Provide the (x, y) coordinate of the cell's center where the given text is located.  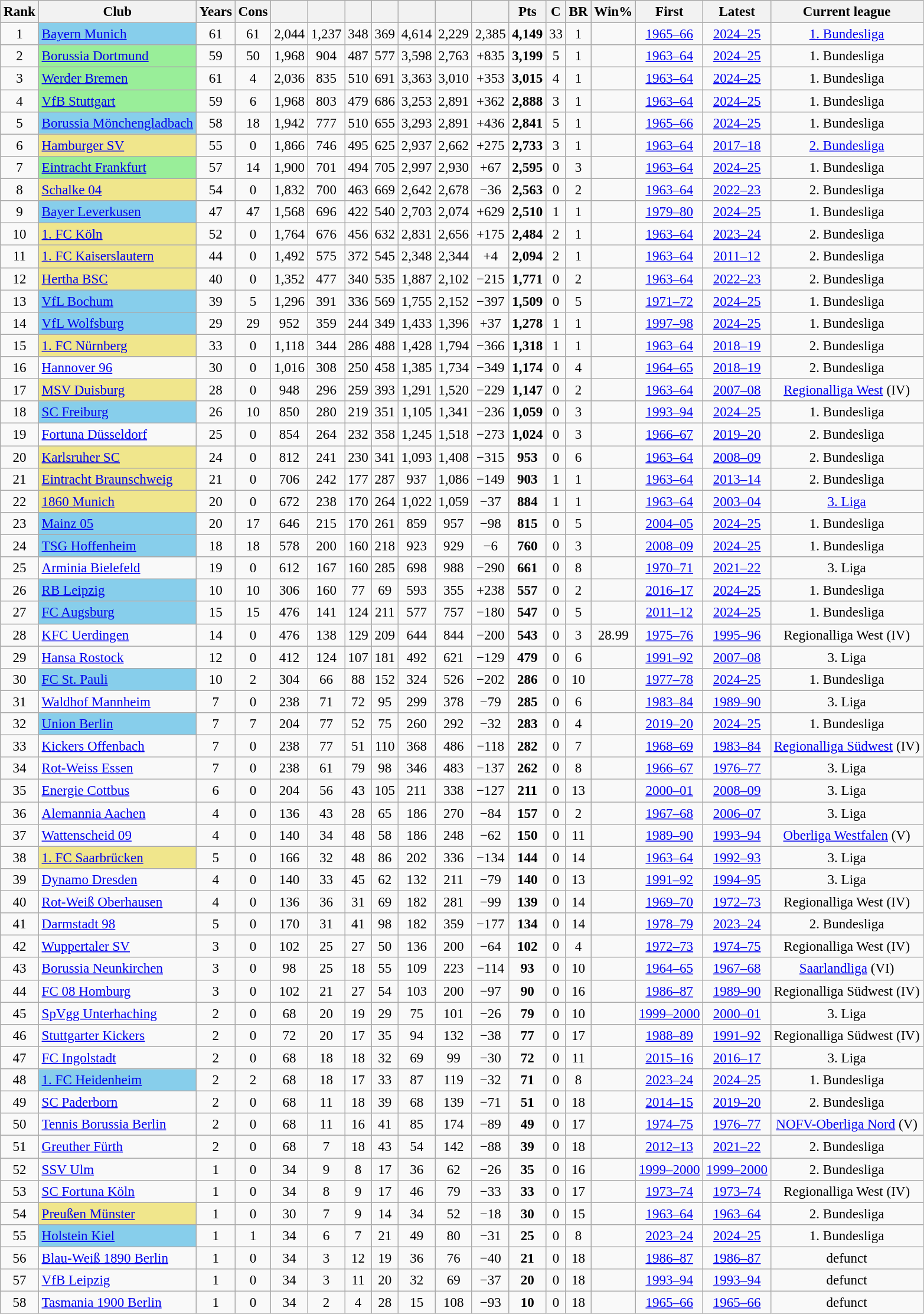
1,900 (289, 168)
VfB Leipzig (117, 1280)
−31 (490, 1236)
+436 (490, 123)
655 (385, 123)
287 (385, 480)
Current league (847, 12)
1,024 (528, 435)
2,678 (453, 190)
355 (453, 591)
C (556, 12)
Saarlandliga (VI) (847, 969)
557 (528, 591)
53 (19, 1192)
−149 (490, 480)
2,930 (453, 168)
−202 (490, 680)
1,866 (289, 145)
2,348 (417, 257)
358 (385, 435)
669 (385, 190)
VfL Bochum (117, 301)
250 (358, 368)
177 (358, 480)
Preußen Münster (117, 1214)
777 (326, 123)
Kickers Offenbach (117, 746)
1978–79 (670, 924)
2,044 (289, 34)
−137 (490, 768)
RB Leipzig (117, 591)
2013–14 (737, 480)
119 (453, 1080)
369 (385, 34)
SpVgg Unterhaching (117, 1013)
2,937 (417, 145)
Hertha BSC (117, 279)
1,352 (289, 279)
1. FC Heidenheim (117, 1080)
Waldhof Mannheim (117, 702)
2,385 (490, 34)
NOFV-Oberliga Nord (V) (847, 1124)
SC Fortuna Köln (117, 1192)
Eintracht Braunschweig (117, 480)
632 (385, 234)
152 (385, 680)
BR (579, 12)
−36 (490, 190)
Oberliga Westfalen (V) (847, 836)
−366 (490, 345)
492 (417, 657)
1,771 (528, 279)
1971–72 (670, 301)
FC St. Pauli (117, 680)
202 (417, 857)
−349 (490, 368)
Hansa Rostock (117, 657)
Years (216, 12)
1,764 (289, 234)
1,147 (528, 390)
296 (326, 390)
Rot-Weiss Essen (117, 768)
1,520 (453, 390)
2,094 (528, 257)
351 (385, 412)
957 (453, 524)
1,568 (289, 212)
Rot-Weiß Oberhausen (117, 902)
1,942 (289, 123)
TSG Hoffenheim (117, 546)
242 (326, 480)
672 (289, 501)
593 (417, 591)
903 (528, 480)
456 (358, 234)
167 (326, 568)
1,341 (453, 412)
3,598 (417, 56)
3,015 (528, 79)
+275 (490, 145)
88 (358, 680)
87 (417, 1080)
Club (117, 12)
1,408 (453, 457)
2004–05 (670, 524)
4,614 (417, 34)
2006–07 (737, 813)
859 (417, 524)
2014–15 (670, 1103)
Energie Cottbus (117, 791)
270 (453, 813)
1,755 (417, 301)
1995–96 (737, 635)
262 (528, 768)
144 (528, 857)
Wuppertaler SV (117, 947)
261 (385, 524)
Alemannia Aachen (117, 813)
348 (358, 34)
181 (385, 657)
2,484 (528, 234)
VfB Stuttgart (117, 101)
76 (453, 1258)
Tennis Borussia Berlin (117, 1124)
1. FC Köln (117, 234)
835 (326, 79)
646 (289, 524)
2,036 (289, 79)
1,318 (528, 345)
−84 (490, 813)
−88 (490, 1147)
94 (417, 1036)
80 (453, 1236)
324 (417, 680)
Fortuna Düsseldorf (117, 435)
110 (385, 746)
232 (358, 435)
Werder Bremen (117, 79)
+835 (490, 56)
129 (358, 635)
1,105 (417, 412)
−93 (490, 1303)
1988–89 (670, 1036)
372 (358, 257)
929 (453, 546)
535 (385, 279)
−177 (490, 924)
2,102 (453, 279)
1,245 (417, 435)
904 (326, 56)
Eintracht Frankfurt (117, 168)
4,149 (528, 34)
3,293 (417, 123)
760 (528, 546)
391 (326, 301)
174 (453, 1124)
244 (358, 324)
Win% (613, 12)
−397 (490, 301)
705 (385, 168)
Tasmania 1900 Berlin (117, 1303)
545 (385, 257)
543 (528, 635)
Mainz 05 (117, 524)
1,291 (417, 390)
701 (326, 168)
Karlsruher SC (117, 457)
2,642 (417, 190)
854 (289, 435)
923 (417, 546)
1,174 (528, 368)
−129 (490, 657)
1,237 (326, 34)
850 (289, 412)
306 (289, 591)
Darmstadt 98 (117, 924)
Bayer Leverkusen (117, 212)
3,253 (417, 101)
884 (528, 501)
486 (453, 746)
Dynamo Dresden (117, 880)
−229 (490, 390)
282 (528, 746)
65 (385, 813)
378 (453, 702)
37 (19, 836)
1,518 (453, 435)
308 (326, 368)
+175 (490, 234)
393 (385, 390)
1,022 (417, 501)
−33 (490, 1192)
1,093 (417, 457)
349 (385, 324)
1,734 (453, 368)
+37 (490, 324)
696 (326, 212)
108 (453, 1303)
340 (358, 279)
Latest (737, 12)
1,016 (289, 368)
166 (289, 857)
218 (385, 546)
259 (358, 390)
483 (453, 768)
Greuther Fürth (117, 1147)
1. FC Nürnberg (117, 345)
Arminia Bielefeld (117, 568)
2,763 (453, 56)
1994–95 (737, 880)
487 (358, 56)
Borussia Mönchengladbach (117, 123)
Schalke 04 (117, 190)
1860 Munich (117, 501)
706 (289, 480)
540 (385, 212)
1,509 (528, 301)
494 (358, 168)
First (670, 12)
23 (19, 524)
85 (417, 1124)
676 (326, 234)
1,296 (289, 301)
1,396 (453, 324)
644 (417, 635)
−315 (490, 457)
621 (453, 657)
FC Ingolstadt (117, 1058)
FC 08 Homburg (117, 991)
−98 (490, 524)
988 (453, 568)
90 (528, 991)
Blau-Weiß 1890 Berlin (117, 1258)
−180 (490, 613)
2,229 (453, 34)
2,841 (528, 123)
2,152 (453, 301)
−290 (490, 568)
3,363 (417, 79)
SSV Ulm (117, 1169)
1,433 (417, 324)
2003–04 (737, 501)
248 (453, 836)
803 (326, 101)
103 (417, 991)
338 (453, 791)
+353 (490, 79)
2,733 (528, 145)
−40 (490, 1258)
Holstein Kiel (117, 1236)
2,831 (417, 234)
280 (326, 412)
2,703 (417, 212)
Borussia Neunkirchen (117, 969)
1969–70 (670, 902)
1,278 (528, 324)
2012–13 (670, 1147)
−30 (490, 1058)
952 (289, 324)
Hamburger SV (117, 145)
101 (453, 1013)
1,832 (289, 190)
−215 (490, 279)
698 (417, 568)
Stuttgarter Kickers (117, 1036)
−6 (490, 546)
937 (417, 480)
2017–18 (737, 145)
304 (289, 680)
66 (326, 680)
Cons (253, 12)
−99 (490, 902)
1,428 (417, 345)
1968–69 (670, 746)
93 (528, 969)
1,118 (289, 345)
2,510 (528, 212)
Wattenscheid 09 (117, 836)
2,595 (528, 168)
223 (453, 969)
FC Augsburg (117, 613)
−18 (490, 1214)
215 (326, 524)
SC Paderborn (117, 1103)
757 (453, 613)
MSV Duisburg (117, 390)
22 (19, 501)
1997–98 (670, 324)
1992–93 (737, 857)
569 (385, 301)
341 (385, 457)
368 (417, 746)
−114 (490, 969)
109 (417, 969)
3,010 (453, 79)
1,492 (289, 257)
2,888 (528, 101)
−134 (490, 857)
−64 (490, 947)
−71 (490, 1103)
1975–76 (670, 635)
1. FC Kaiserslautern (117, 257)
+362 (490, 101)
1970–71 (670, 568)
477 (326, 279)
142 (453, 1147)
3,199 (528, 56)
+67 (490, 168)
812 (289, 457)
−273 (490, 435)
412 (289, 657)
Bayern Munich (117, 34)
−62 (490, 836)
134 (528, 924)
844 (453, 635)
−236 (490, 412)
2,344 (453, 257)
281 (453, 902)
578 (289, 546)
+4 (490, 257)
−200 (490, 635)
230 (358, 457)
953 (528, 457)
1,385 (417, 368)
547 (528, 613)
625 (385, 145)
−89 (490, 1124)
575 (326, 257)
−38 (490, 1036)
1,086 (453, 480)
Borussia Dortmund (117, 56)
1. FC Saarbrücken (117, 857)
99 (453, 1058)
241 (326, 457)
105 (385, 791)
Union Berlin (117, 724)
948 (289, 390)
38 (19, 857)
2,563 (528, 190)
Pts (528, 12)
141 (326, 613)
86 (385, 857)
2015–16 (670, 1058)
700 (326, 190)
495 (358, 145)
Rank (19, 12)
209 (385, 635)
150 (528, 836)
1,887 (417, 279)
488 (385, 345)
138 (326, 635)
344 (326, 345)
2,656 (453, 234)
661 (528, 568)
42 (19, 947)
299 (417, 702)
28.99 (613, 635)
157 (528, 813)
+238 (490, 591)
SC Freiburg (117, 412)
346 (417, 768)
−118 (490, 746)
2,997 (417, 168)
219 (358, 412)
1977–78 (670, 680)
458 (385, 368)
746 (326, 145)
1979–80 (670, 212)
Hannover 96 (117, 368)
+629 (490, 212)
691 (385, 79)
612 (289, 568)
−127 (490, 791)
526 (453, 680)
KFC Uerdingen (117, 635)
283 (528, 724)
2,662 (453, 145)
292 (453, 724)
463 (358, 190)
815 (528, 524)
95 (385, 702)
2,074 (453, 212)
422 (358, 212)
1,794 (453, 345)
260 (417, 724)
107 (358, 657)
686 (385, 101)
−97 (490, 991)
VfL Wolfsburg (117, 324)
